Extract the (X, Y) coordinate from the center of the cell holding the provided text.  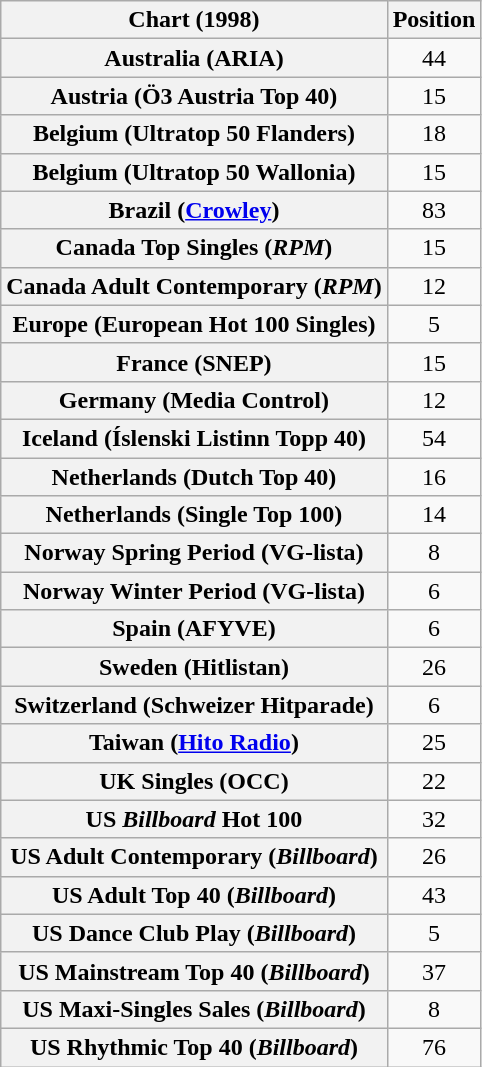
Germany (Media Control) (194, 400)
14 (434, 515)
US Billboard Hot 100 (194, 819)
US Rhythmic Top 40 (Billboard) (194, 1047)
18 (434, 134)
Canada Adult Contemporary (RPM) (194, 286)
Austria (Ö3 Austria Top 40) (194, 96)
US Adult Contemporary (Billboard) (194, 857)
Sweden (Hitlistan) (194, 667)
43 (434, 895)
Europe (European Hot 100 Singles) (194, 324)
Chart (1998) (194, 20)
Norway Spring Period (VG-lista) (194, 553)
Switzerland (Schweizer Hitparade) (194, 705)
Australia (ARIA) (194, 58)
Belgium (Ultratop 50 Flanders) (194, 134)
44 (434, 58)
83 (434, 210)
54 (434, 438)
US Maxi-Singles Sales (Billboard) (194, 1009)
22 (434, 781)
25 (434, 743)
Spain (AFYVE) (194, 629)
Position (434, 20)
Taiwan (Hito Radio) (194, 743)
US Dance Club Play (Billboard) (194, 933)
32 (434, 819)
37 (434, 971)
Belgium (Ultratop 50 Wallonia) (194, 172)
Brazil (Crowley) (194, 210)
16 (434, 477)
UK Singles (OCC) (194, 781)
US Mainstream Top 40 (Billboard) (194, 971)
Netherlands (Dutch Top 40) (194, 477)
Canada Top Singles (RPM) (194, 248)
Iceland (Íslenski Listinn Topp 40) (194, 438)
US Adult Top 40 (Billboard) (194, 895)
Norway Winter Period (VG-lista) (194, 591)
France (SNEP) (194, 362)
76 (434, 1047)
Netherlands (Single Top 100) (194, 515)
